Search for the cell housing the specified text and yield its (x, y) center coordinate. 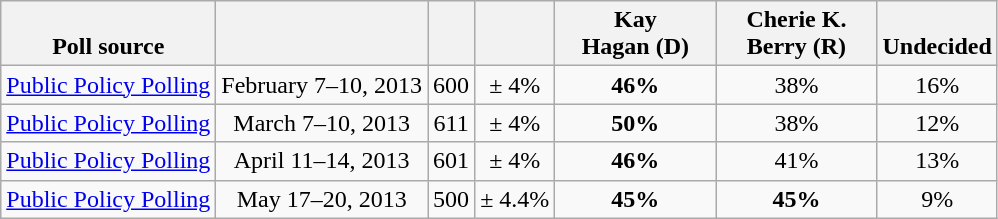
April 11–14, 2013 (322, 161)
600 (452, 85)
13% (937, 161)
16% (937, 85)
KayHagan (D) (636, 34)
12% (937, 123)
611 (452, 123)
Cherie K.Berry (R) (796, 34)
± 4.4% (515, 199)
May 17–20, 2013 (322, 199)
601 (452, 161)
March 7–10, 2013 (322, 123)
Poll source (108, 34)
41% (796, 161)
9% (937, 199)
50% (636, 123)
Undecided (937, 34)
500 (452, 199)
February 7–10, 2013 (322, 85)
